Find where the given text appears and provide that cell's center as [X, Y] coordinate. 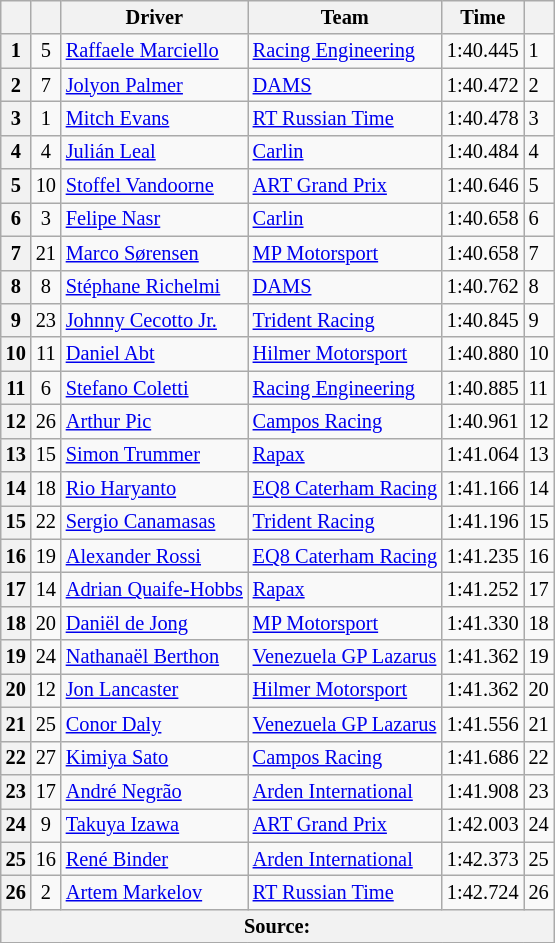
1:40.478 [483, 118]
Raffaele Marciello [154, 51]
Julián Leal [154, 152]
1:40.472 [483, 85]
Conor Daly [154, 724]
Source: [278, 926]
Stoffel Vandoorne [154, 186]
1:40.961 [483, 421]
27 [46, 758]
1:41.556 [483, 724]
Felipe Nasr [154, 219]
Rio Haryanto [154, 489]
Time [483, 17]
Jolyon Palmer [154, 85]
1:40.445 [483, 51]
Stefano Coletti [154, 388]
1:41.196 [483, 522]
Jon Lancaster [154, 690]
1:41.686 [483, 758]
1:40.484 [483, 152]
Driver [154, 17]
Nathanaël Berthon [154, 657]
Daniël de Jong [154, 623]
Mitch Evans [154, 118]
Stéphane Richelmi [154, 287]
Johnny Cecotto Jr. [154, 320]
1:40.880 [483, 354]
André Negrão [154, 791]
1:41.166 [483, 489]
1:41.252 [483, 589]
1:40.762 [483, 287]
1:41.330 [483, 623]
Arthur Pic [154, 421]
1:42.724 [483, 892]
Team [345, 17]
Kimiya Sato [154, 758]
1:42.373 [483, 859]
Marco Sørensen [154, 253]
1:40.845 [483, 320]
Sergio Canamasas [154, 522]
Artem Markelov [154, 892]
1:40.646 [483, 186]
Alexander Rossi [154, 556]
Adrian Quaife-Hobbs [154, 589]
Takuya Izawa [154, 825]
Simon Trummer [154, 455]
1:42.003 [483, 825]
1:40.885 [483, 388]
1:41.235 [483, 556]
1:41.908 [483, 791]
René Binder [154, 859]
1:41.064 [483, 455]
Daniel Abt [154, 354]
